Find where the given text appears and provide that cell's center as (X, Y) coordinate. 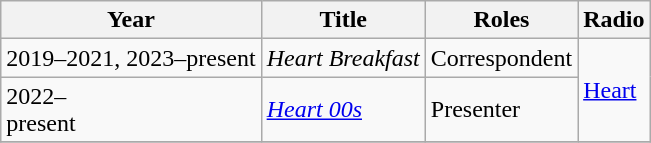
2022–present (131, 110)
2019–2021, 2023–present (131, 58)
Title (343, 20)
Heart Breakfast (343, 58)
Presenter (501, 110)
Heart 00s (343, 110)
Correspondent (501, 58)
Radio (614, 20)
Heart (614, 90)
Roles (501, 20)
Year (131, 20)
